Capture the cell that displays the provided text and extract its (x, y) central coordinate. 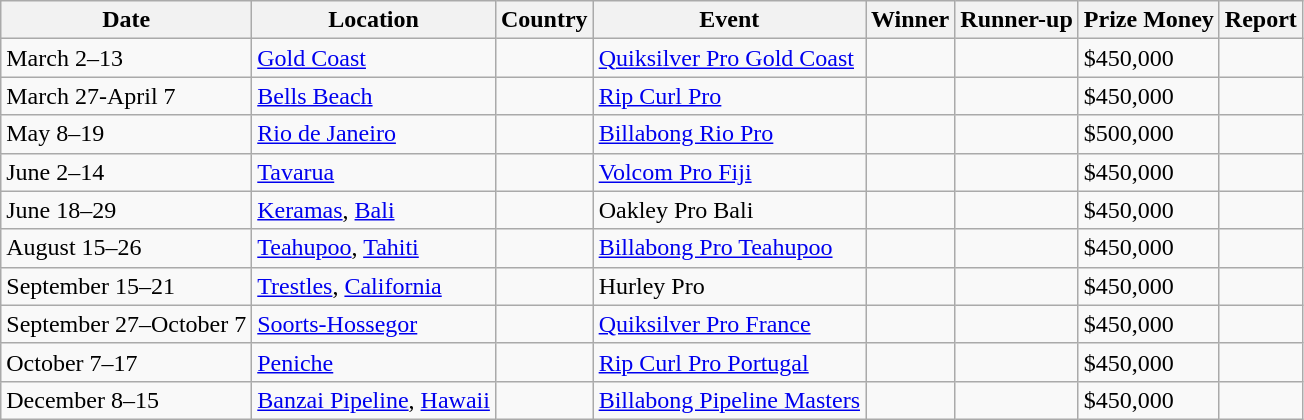
September 15–21 (126, 286)
Rio de Janeiro (374, 134)
Billabong Rio Pro (729, 134)
Tavarua (374, 172)
Rip Curl Pro (729, 96)
Bells Beach (374, 96)
Runner-up (1017, 20)
December 8–15 (126, 400)
Report (1260, 20)
Rip Curl Pro Portugal (729, 362)
Soorts-Hossegor (374, 324)
Billabong Pro Teahupoo (729, 248)
Country (544, 20)
September 27–October 7 (126, 324)
Volcom Pro Fiji (729, 172)
Teahupoo, Tahiti (374, 248)
Date (126, 20)
Keramas, Bali (374, 210)
Quiksilver Pro Gold Coast (729, 58)
Trestles, California (374, 286)
August 15–26 (126, 248)
Peniche (374, 362)
March 2–13 (126, 58)
Hurley Pro (729, 286)
October 7–17 (126, 362)
Oakley Pro Bali (729, 210)
Quiksilver Pro France (729, 324)
Billabong Pipeline Masters (729, 400)
May 8–19 (126, 134)
Prize Money (1148, 20)
March 27-April 7 (126, 96)
June 18–29 (126, 210)
Winner (910, 20)
June 2–14 (126, 172)
$500,000 (1148, 134)
Location (374, 20)
Event (729, 20)
Gold Coast (374, 58)
Banzai Pipeline, Hawaii (374, 400)
